Pinpoint the cell where the given text exists, returning its (X, Y) midpoint coordinate. 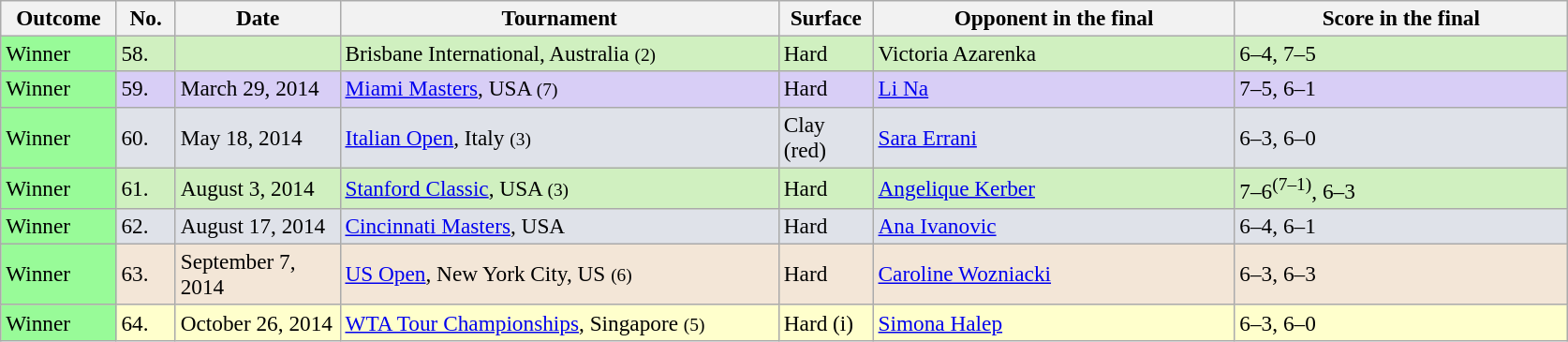
Score in the final (1401, 18)
Caroline Wozniacki (1054, 274)
Li Na (1054, 89)
Stanford Classic, USA (3) (559, 187)
Cincinnati Masters, USA (559, 226)
WTA Tour Championships, Singapore (5) (559, 322)
Hard (i) (826, 322)
Opponent in the final (1054, 18)
62. (146, 226)
6–4, 7–5 (1401, 53)
60. (146, 137)
Date (258, 18)
7–6(7–1), 6–3 (1401, 187)
6–3, 6–3 (1401, 274)
March 29, 2014 (258, 89)
61. (146, 187)
59. (146, 89)
US Open, New York City, US (6) (559, 274)
64. (146, 322)
Italian Open, Italy (3) (559, 137)
Sara Errani (1054, 137)
Miami Masters, USA (7) (559, 89)
Victoria Azarenka (1054, 53)
63. (146, 274)
6–4, 6–1 (1401, 226)
Outcome (58, 18)
Tournament (559, 18)
Ana Ivanovic (1054, 226)
58. (146, 53)
7–5, 6–1 (1401, 89)
Simona Halep (1054, 322)
Surface (826, 18)
August 17, 2014 (258, 226)
No. (146, 18)
May 18, 2014 (258, 137)
Brisbane International, Australia (2) (559, 53)
Clay (red) (826, 137)
August 3, 2014 (258, 187)
Angelique Kerber (1054, 187)
September 7, 2014 (258, 274)
October 26, 2014 (258, 322)
